Search for the cell housing the specified text and yield its (x, y) center coordinate. 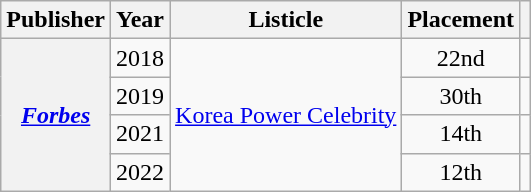
Forbes (56, 115)
22nd (461, 58)
14th (461, 134)
Year (140, 20)
Listicle (286, 20)
2022 (140, 172)
12th (461, 172)
2021 (140, 134)
Publisher (56, 20)
2018 (140, 58)
2019 (140, 96)
Placement (461, 20)
30th (461, 96)
Korea Power Celebrity (286, 115)
